Return (X, Y) of the center of cell containing provided text 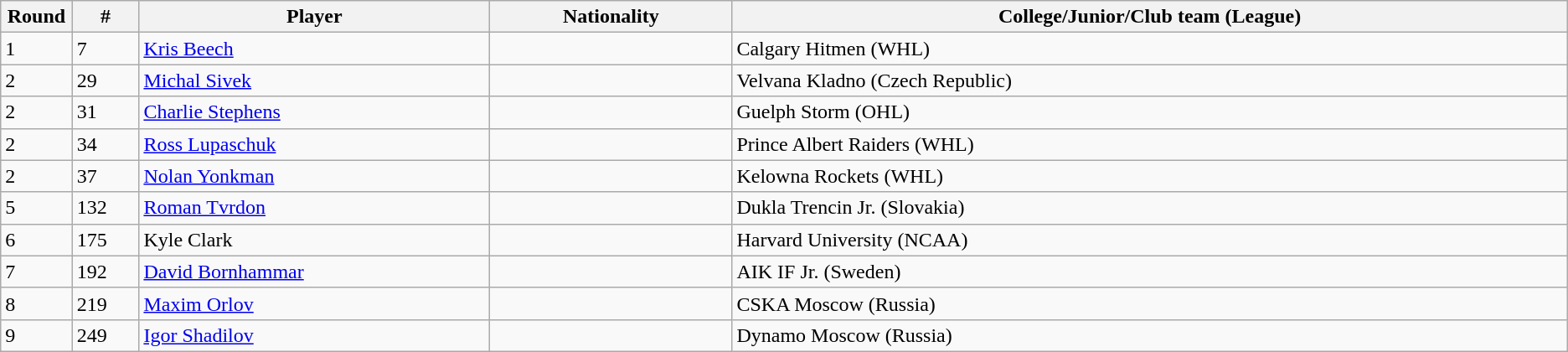
Kris Beech (315, 49)
Round (37, 17)
Harvard University (NCAA) (1149, 240)
AIK IF Jr. (Sweden) (1149, 272)
Calgary Hitmen (WHL) (1149, 49)
8 (37, 303)
37 (106, 176)
6 (37, 240)
Maxim Orlov (315, 303)
Roman Tvrdon (315, 208)
Dukla Trencin Jr. (Slovakia) (1149, 208)
132 (106, 208)
31 (106, 112)
Kelowna Rockets (WHL) (1149, 176)
Player (315, 17)
Igor Shadilov (315, 335)
9 (37, 335)
Nolan Yonkman (315, 176)
34 (106, 144)
5 (37, 208)
29 (106, 80)
192 (106, 272)
CSKA Moscow (Russia) (1149, 303)
Dynamo Moscow (Russia) (1149, 335)
249 (106, 335)
Guelph Storm (OHL) (1149, 112)
219 (106, 303)
Michal Sivek (315, 80)
Velvana Kladno (Czech Republic) (1149, 80)
175 (106, 240)
Ross Lupaschuk (315, 144)
# (106, 17)
David Bornhammar (315, 272)
1 (37, 49)
Prince Albert Raiders (WHL) (1149, 144)
Kyle Clark (315, 240)
Charlie Stephens (315, 112)
Nationality (611, 17)
College/Junior/Club team (League) (1149, 17)
